Provide the (x, y) coordinate of the cell's center where the given text is located.  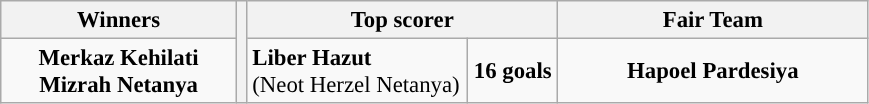
Fair Team (714, 20)
Top scorer (402, 20)
Liber Hazut(Neot Herzel Netanya) (358, 72)
16 goals (513, 72)
Hapoel Pardesiya (714, 72)
Merkaz KehilatiMizrah Netanya (119, 72)
Winners (119, 20)
